Detect which cell encompasses the target text, then output its (x, y) center coordinate. 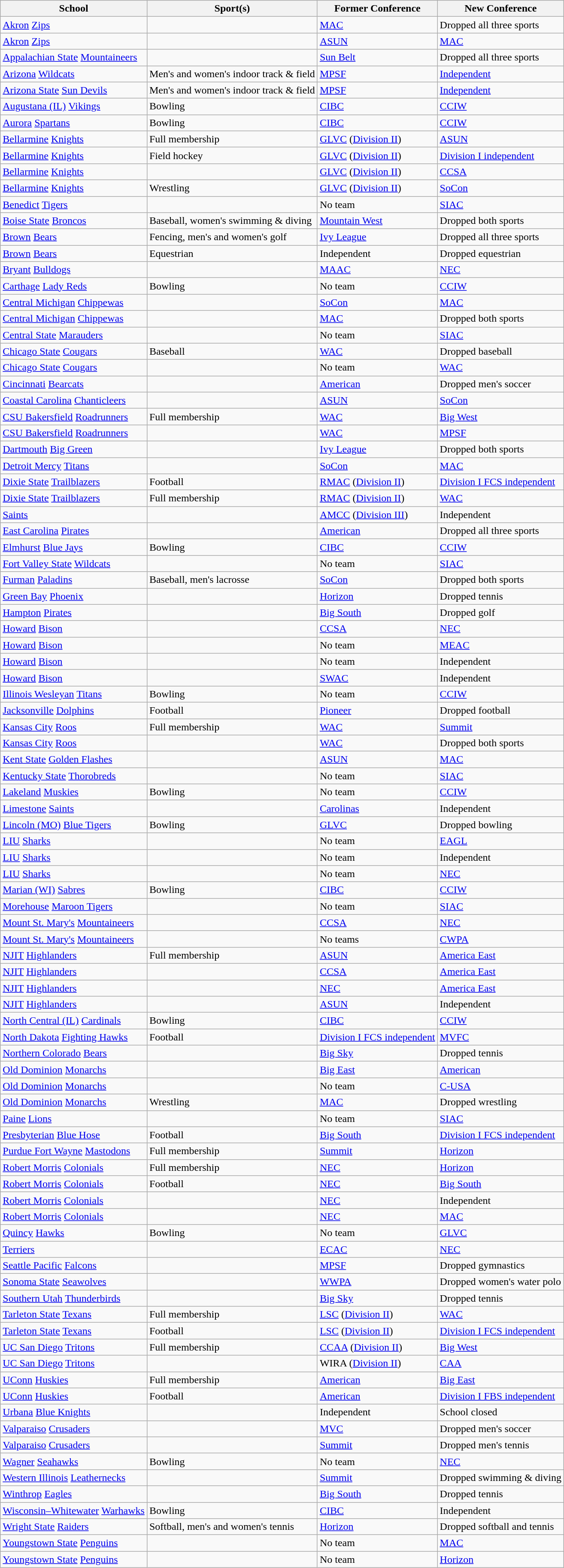
Wisconsin–Whitewater Warhawks (74, 1510)
Bryant Bulldogs (74, 270)
Illinois Wesleyan Titans (74, 694)
Terriers (74, 1249)
Field hockey (232, 155)
Division I FBS independent (500, 1396)
Mountain West (377, 221)
School (74, 9)
Sun Belt (377, 57)
Presbyterian Blue Hose (74, 1135)
Arizona Wildcats (74, 74)
Limestone Saints (74, 808)
C-USA (500, 1086)
Seattle Pacific Falcons (74, 1266)
Appalachian State Mountaineers (74, 57)
Dropped women's water polo (500, 1282)
Equestrian (232, 253)
North Central (IL) Cardinals (74, 1021)
Detroit Mercy Titans (74, 465)
Sport(s) (232, 9)
Southern Utah Thunderbirds (74, 1298)
Benedict Tigers (74, 205)
Fort Valley State Wildcats (74, 564)
Dropped baseball (500, 351)
Augustana (IL) Vikings (74, 106)
Sonoma State Seawolves (74, 1282)
Dropped swimming & diving (500, 1478)
No teams (377, 939)
School closed (500, 1412)
Green Bay Phoenix (74, 596)
Northern Colorado Bears (74, 1053)
Dropped gymnastics (500, 1266)
Dropped equestrian (500, 253)
Western Illinois Leathernecks (74, 1478)
SWAC (377, 678)
Marian (WI) Sabres (74, 890)
Elmhurst Blue Jays (74, 547)
Dropped softball and tennis (500, 1527)
Coastal Carolina Chanticleers (74, 400)
Boise State Broncos (74, 221)
Former Conference (377, 9)
CCAA (Division II) (377, 1347)
North Dakota Fighting Hawks (74, 1037)
Softball, men's and women's tennis (232, 1527)
Central State Marauders (74, 335)
Furman Paladins (74, 580)
Dropped bowling (500, 825)
Hampton Pirates (74, 612)
Lakeland Muskies (74, 792)
Lincoln (MO) Blue Tigers (74, 825)
Urbana Blue Knights (74, 1412)
Baseball, men's lacrosse (232, 580)
Kentucky State Thorobreds (74, 776)
Arizona State Sun Devils (74, 90)
Carolinas (377, 808)
ECAC (377, 1249)
Paine Lions (74, 1119)
New Conference (500, 9)
Quincy Hawks (74, 1233)
CAA (500, 1363)
Baseball (232, 351)
Winthrop Eagles (74, 1494)
MEAC (500, 645)
Morehouse Maroon Tigers (74, 906)
Aurora Spartans (74, 123)
Wagner Seahawks (74, 1461)
Baseball, women's swimming & diving (232, 221)
WWPA (377, 1282)
Purdue Fort Wayne Mastodons (74, 1151)
Wright State Raiders (74, 1527)
EAGL (500, 841)
Dropped wrestling (500, 1102)
Dropped men's tennis (500, 1445)
Carthage Lady Reds (74, 286)
MVFC (500, 1037)
Fencing, men's and women's golf (232, 237)
Cincinnati Bearcats (74, 384)
Kent State Golden Flashes (74, 760)
MAAC (377, 270)
AMCC (Division III) (377, 515)
Saints (74, 515)
Jacksonville Dolphins (74, 710)
Pioneer (377, 710)
Dropped football (500, 710)
CWPA (500, 939)
Dropped golf (500, 612)
East Carolina Pirates (74, 531)
Dartmouth Big Green (74, 449)
Division I independent (500, 155)
WIRA (Division II) (377, 1363)
MVC (377, 1429)
